Extract the [x, y] coordinate from the center of the cell holding the provided text.  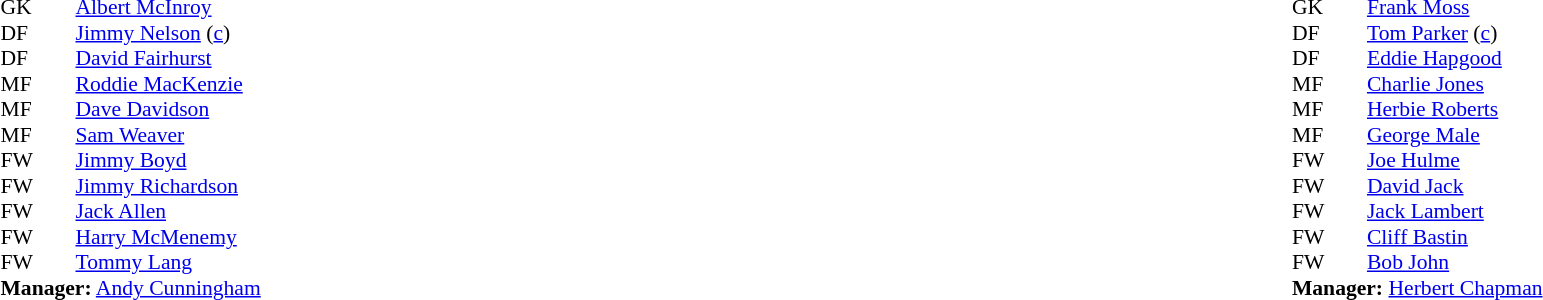
Jimmy Nelson (c) [168, 33]
David Jack [1455, 186]
Dave Davidson [168, 109]
Tommy Lang [168, 263]
David Fairhurst [168, 59]
George Male [1455, 135]
Jimmy Boyd [168, 161]
Bob John [1455, 263]
Sam Weaver [168, 135]
Charlie Jones [1455, 84]
Roddie MacKenzie [168, 84]
Joe Hulme [1455, 161]
Jack Allen [168, 211]
Cliff Bastin [1455, 237]
Jack Lambert [1455, 211]
Harry McMenemy [168, 237]
Eddie Hapgood [1455, 59]
Jimmy Richardson [168, 186]
Tom Parker (c) [1455, 33]
Herbie Roberts [1455, 109]
